Scan for the cell matching the given text and deliver its [x, y] coordinate at center. 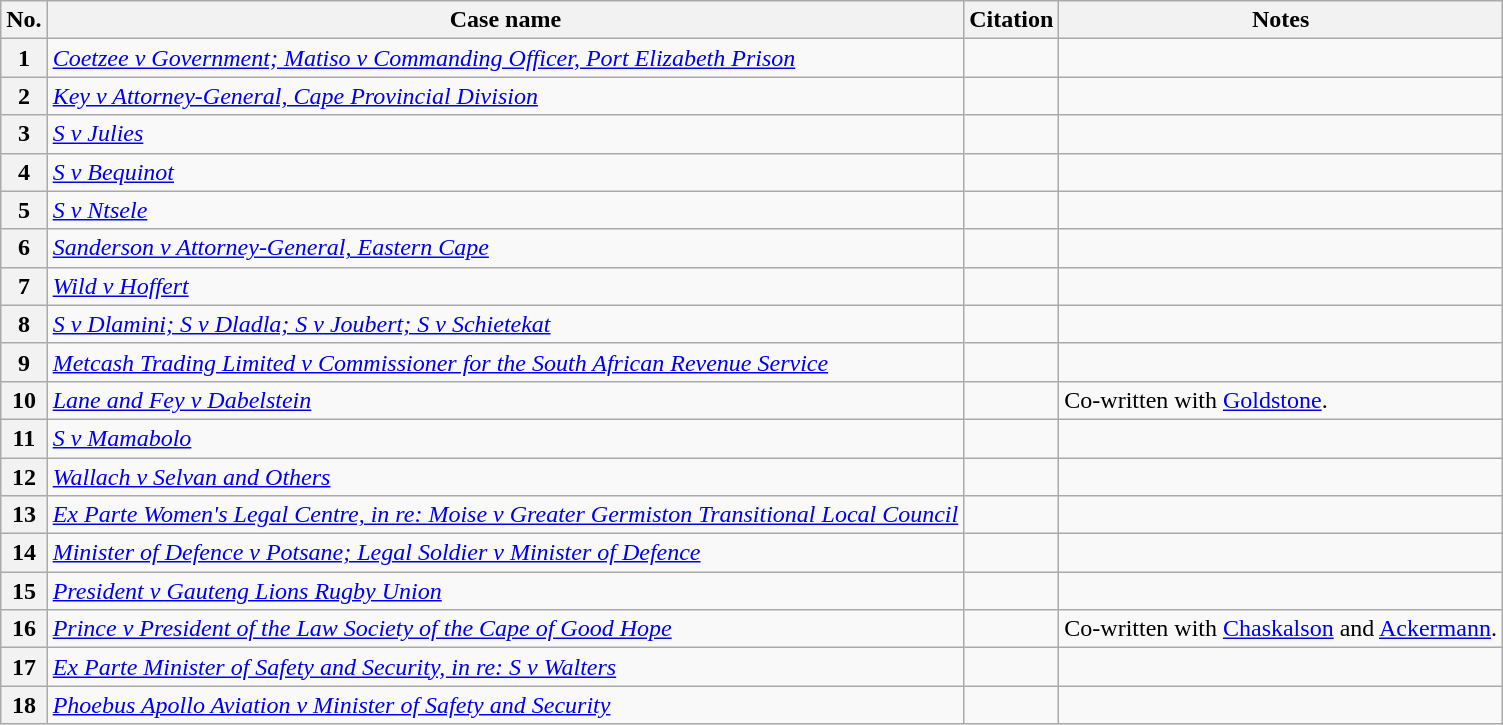
S v Julies [506, 134]
Wallach v Selvan and Others [506, 477]
Ex Parte Minister of Safety and Security, in re: S v Walters [506, 667]
President v Gauteng Lions Rugby Union [506, 591]
18 [24, 705]
7 [24, 286]
11 [24, 438]
Coetzee v Government; Matiso v Commanding Officer, Port Elizabeth Prison [506, 58]
5 [24, 210]
Metcash Trading Limited v Commissioner for the South African Revenue Service [506, 362]
Prince v President of the Law Society of the Cape of Good Hope [506, 629]
No. [24, 20]
14 [24, 553]
Lane and Fey v Dabelstein [506, 400]
Co-written with Goldstone. [1281, 400]
Phoebus Apollo Aviation v Minister of Safety and Security [506, 705]
Case name [506, 20]
3 [24, 134]
1 [24, 58]
S v Dlamini; S v Dladla; S v Joubert; S v Schietekat [506, 324]
9 [24, 362]
10 [24, 400]
Ex Parte Women's Legal Centre, in re: Moise v Greater Germiston Transitional Local Council [506, 515]
Citation [1012, 20]
6 [24, 248]
Minister of Defence v Potsane; Legal Soldier v Minister of Defence [506, 553]
8 [24, 324]
4 [24, 172]
S v Ntsele [506, 210]
Key v Attorney-General, Cape Provincial Division [506, 96]
2 [24, 96]
S v Bequinot [506, 172]
17 [24, 667]
S v Mamabolo [506, 438]
12 [24, 477]
Notes [1281, 20]
Wild v Hoffert [506, 286]
Co-written with Chaskalson and Ackermann. [1281, 629]
16 [24, 629]
Sanderson v Attorney-General, Eastern Cape [506, 248]
15 [24, 591]
13 [24, 515]
